Provide the (X, Y) coordinate of the cell's center where the given text is located.  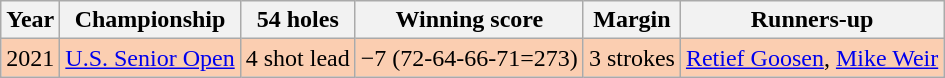
4 shot lead (298, 58)
Runners-up (812, 20)
54 holes (298, 20)
Championship (150, 20)
Year (30, 20)
2021 (30, 58)
−7 (72-64-66-71=273) (469, 58)
3 strokes (632, 58)
Retief Goosen, Mike Weir (812, 58)
U.S. Senior Open (150, 58)
Margin (632, 20)
Winning score (469, 20)
